Identify which cell holds the provided text, then report its [x, y] central coordinate. 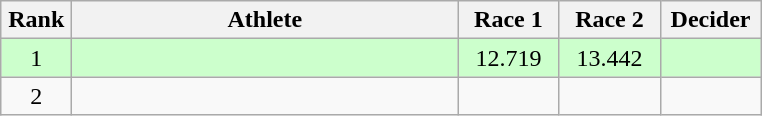
Race 2 [610, 20]
Race 1 [508, 20]
2 [36, 96]
Decider [710, 20]
12.719 [508, 58]
Rank [36, 20]
Athlete [265, 20]
13.442 [610, 58]
1 [36, 58]
